Search for the cell housing the specified text and yield its [X, Y] center coordinate. 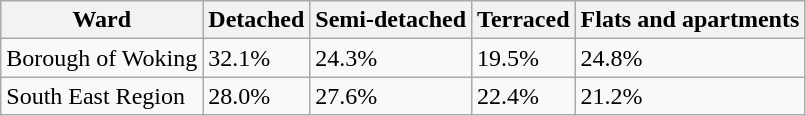
32.1% [256, 58]
22.4% [524, 96]
Semi-detached [391, 20]
Borough of Woking [102, 58]
Detached [256, 20]
Flats and apartments [690, 20]
21.2% [690, 96]
Ward [102, 20]
28.0% [256, 96]
South East Region [102, 96]
19.5% [524, 58]
24.8% [690, 58]
Terraced [524, 20]
24.3% [391, 58]
27.6% [391, 96]
